Locate the cell with the specified text and output its (X, Y) center coordinate. 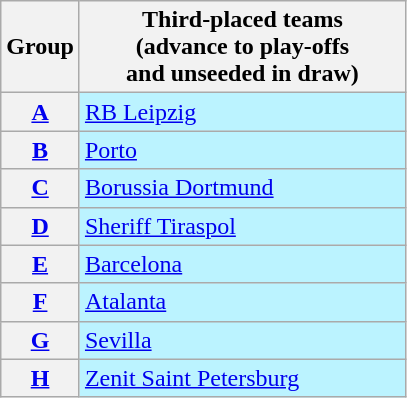
RB Leipzig (242, 112)
G (40, 340)
Zenit Saint Petersburg (242, 378)
Third-placed teams(advance to play-offsand unseeded in draw) (242, 47)
Atalanta (242, 302)
Porto (242, 150)
H (40, 378)
Sheriff Tiraspol (242, 226)
Group (40, 47)
Barcelona (242, 264)
E (40, 264)
Sevilla (242, 340)
F (40, 302)
D (40, 226)
A (40, 112)
Borussia Dortmund (242, 188)
C (40, 188)
B (40, 150)
